Pinpoint the cell where the given text exists, returning its [X, Y] midpoint coordinate. 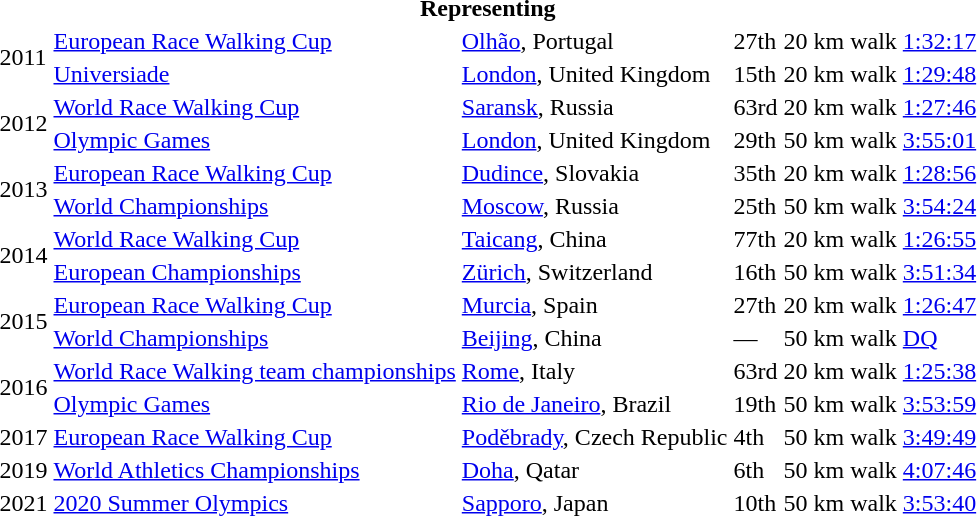
Beijing, China [594, 338]
1:28:56 [939, 173]
World Athletics Championships [254, 470]
35th [756, 173]
European Championships [254, 272]
4:07:46 [939, 470]
3:49:49 [939, 437]
Universiade [254, 74]
3:51:34 [939, 272]
1:26:47 [939, 305]
Poděbrady, Czech Republic [594, 437]
1:25:38 [939, 371]
1:29:48 [939, 74]
4th [756, 437]
6th [756, 470]
Moscow, Russia [594, 206]
Rome, Italy [594, 371]
15th [756, 74]
World Race Walking team championships [254, 371]
77th [756, 239]
1:27:46 [939, 107]
19th [756, 404]
25th [756, 206]
16th [756, 272]
Olhão, Portugal [594, 41]
3:54:24 [939, 206]
Zürich, Switzerland [594, 272]
3:53:59 [939, 404]
Doha, Qatar [594, 470]
1:26:55 [939, 239]
Taicang, China [594, 239]
Dudince, Slovakia [594, 173]
1:32:17 [939, 41]
3:55:01 [939, 140]
Murcia, Spain [594, 305]
Rio de Janeiro, Brazil [594, 404]
DQ [939, 338]
Saransk, Russia [594, 107]
29th [756, 140]
— [756, 338]
